Identify which cell holds the provided text, then report its [x, y] central coordinate. 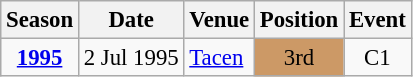
Date [131, 20]
Tacen [220, 58]
3rd [300, 58]
1995 [40, 58]
Venue [220, 20]
Event [378, 20]
2 Jul 1995 [131, 58]
Position [300, 20]
Season [40, 20]
C1 [378, 58]
